Search for the cell housing the specified text and yield its [x, y] center coordinate. 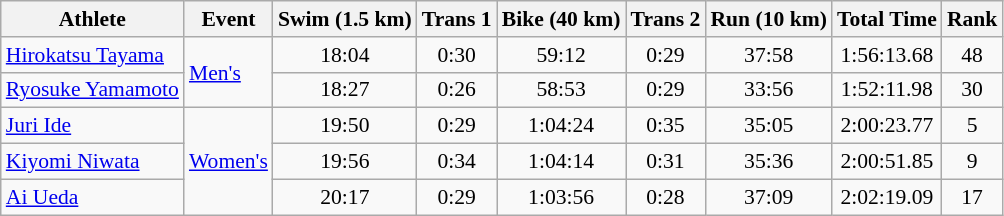
30 [972, 90]
2:02:19.09 [887, 197]
Hirokatsu Tayama [92, 55]
Athlete [92, 19]
1:04:24 [562, 126]
Ryosuke Yamamoto [92, 90]
Swim (1.5 km) [345, 19]
Rank [972, 19]
17 [972, 197]
Event [228, 19]
18:27 [345, 90]
19:50 [345, 126]
0:31 [666, 162]
33:56 [768, 90]
0:30 [457, 55]
Women's [228, 162]
Run (10 km) [768, 19]
5 [972, 126]
9 [972, 162]
37:09 [768, 197]
19:56 [345, 162]
Kiyomi Niwata [92, 162]
1:52:11.98 [887, 90]
0:26 [457, 90]
2:00:23.77 [887, 126]
0:28 [666, 197]
0:35 [666, 126]
Juri Ide [92, 126]
20:17 [345, 197]
37:58 [768, 55]
58:53 [562, 90]
Bike (40 km) [562, 19]
Trans 2 [666, 19]
2:00:51.85 [887, 162]
1:56:13.68 [887, 55]
59:12 [562, 55]
0:34 [457, 162]
1:03:56 [562, 197]
Total Time [887, 19]
18:04 [345, 55]
Ai Ueda [92, 197]
1:04:14 [562, 162]
35:05 [768, 126]
Men's [228, 72]
48 [972, 55]
35:36 [768, 162]
Trans 1 [457, 19]
